Detect which cell encompasses the target text, then output its (X, Y) center coordinate. 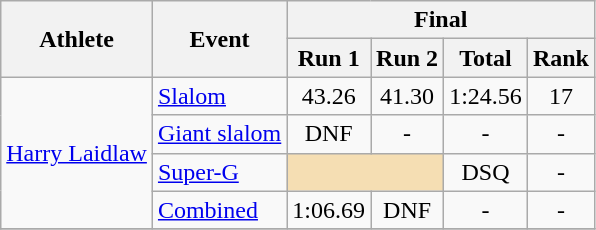
Run 2 (408, 58)
Slalom (219, 96)
Giant slalom (219, 134)
Rank (560, 58)
1:24.56 (486, 96)
43.26 (329, 96)
DSQ (486, 172)
1:06.69 (329, 210)
Total (486, 58)
17 (560, 96)
Run 1 (329, 58)
Combined (219, 210)
Harry Laidlaw (77, 153)
41.30 (408, 96)
Super-G (219, 172)
Event (219, 39)
Final (441, 20)
Athlete (77, 39)
